Pinpoint the cell where the given text exists, returning its (X, Y) midpoint coordinate. 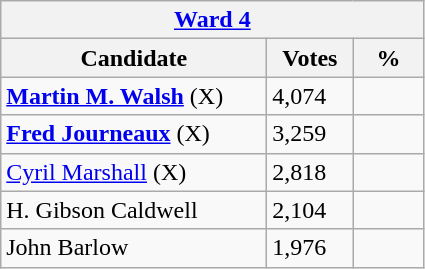
Cyril Marshall (X) (134, 172)
% (388, 58)
Fred Journeaux (X) (134, 134)
2,818 (310, 172)
H. Gibson Caldwell (134, 210)
Candidate (134, 58)
John Barlow (134, 248)
4,074 (310, 96)
3,259 (310, 134)
Votes (310, 58)
Martin M. Walsh (X) (134, 96)
2,104 (310, 210)
1,976 (310, 248)
Ward 4 (212, 20)
